Provide the [X, Y] coordinate of the cell's center where the given text is located.  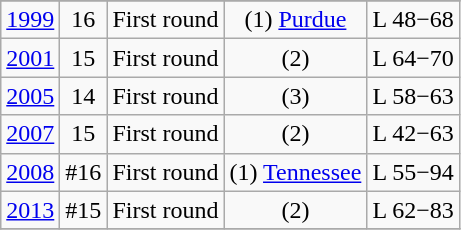
2008 [30, 172]
L 42−63 [413, 134]
2001 [30, 58]
2005 [30, 96]
1999 [30, 20]
L 62−83 [413, 210]
14 [84, 96]
L 64−70 [413, 58]
(3) [296, 96]
16 [84, 20]
2007 [30, 134]
#15 [84, 210]
L 48−68 [413, 20]
L 55−94 [413, 172]
L 58−63 [413, 96]
(1) Purdue [296, 20]
2013 [30, 210]
#16 [84, 172]
(1) Tennessee [296, 172]
